Extract the [x, y] coordinate from the center of the cell holding the provided text.  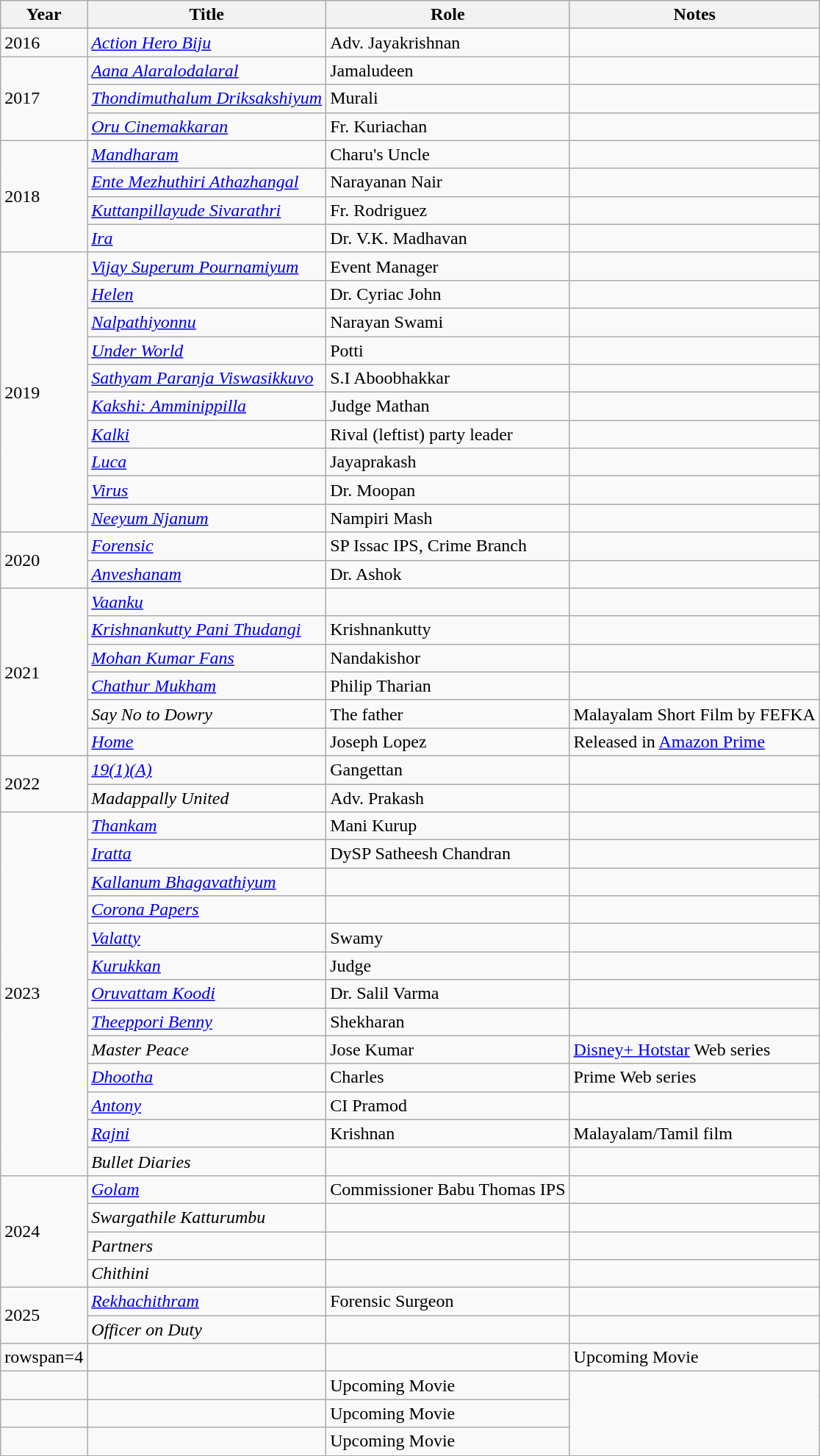
2021 [44, 672]
Nampiri Mash [448, 518]
The father [448, 714]
Neeyum Njanum [207, 518]
Krishnankutty Pani Thudangi [207, 630]
Swamy [448, 938]
Jamaludeen [448, 71]
Commissioner Babu Thomas IPS [448, 1189]
Corona Papers [207, 910]
Narayan Swami [448, 322]
SP Issac IPS, Crime Branch [448, 546]
Vaanku [207, 602]
Dr. Moopan [448, 490]
Krishnan [448, 1133]
Mohan Kumar Fans [207, 658]
2019 [44, 392]
2018 [44, 196]
Vijay Superum Pournamiyum [207, 266]
Narayanan Nair [448, 182]
Malayalam/Tamil film [694, 1133]
Dr. Ashok [448, 574]
Officer on Duty [207, 1330]
Kalki [207, 434]
DySP Satheesh Chandran [448, 854]
2023 [44, 994]
Philip Tharian [448, 686]
Disney+ Hotstar Web series [694, 1050]
2024 [44, 1231]
2016 [44, 43]
Rajni [207, 1133]
Nandakishor [448, 658]
Mandharam [207, 154]
Charles [448, 1077]
Dhootha [207, 1077]
Adv. Prakash [448, 797]
Bullet Diaries [207, 1161]
Judge [448, 966]
Sathyam Paranja Viswasikkuvo [207, 379]
Partners [207, 1246]
Murali [448, 98]
Kallanum Bhagavathiyum [207, 882]
Madappally United [207, 797]
Theeppori Benny [207, 1022]
Chathur Mukham [207, 686]
Virus [207, 490]
2025 [44, 1316]
Kuttanpillayude Sivarathri [207, 210]
CI Pramod [448, 1105]
Gangettan [448, 770]
Aana Alaralodalaral [207, 71]
Golam [207, 1189]
Shekharan [448, 1022]
Ente Mezhuthiri Athazhangal [207, 182]
Rival (leftist) party leader [448, 434]
Jose Kumar [448, 1050]
Dr. V.K. Madhavan [448, 238]
Forensic [207, 546]
Oruvattam Koodi [207, 994]
Ira [207, 238]
Say No to Dowry [207, 714]
Malayalam Short Film by FEFKA [694, 714]
Thondimuthalum Driksakshiyum [207, 98]
Fr. Kuriachan [448, 126]
Jayaprakash [448, 462]
Home [207, 742]
Kakshi: Amminippilla [207, 406]
2022 [44, 783]
2017 [44, 98]
Rekhachithram [207, 1302]
Action Hero Biju [207, 43]
Notes [694, 15]
Judge Mathan [448, 406]
Iratta [207, 854]
Kurukkan [207, 966]
Krishnankutty [448, 630]
Valatty [207, 938]
S.I Aboobhakkar [448, 379]
rowspan=4 [44, 1358]
Chithini [207, 1274]
Title [207, 15]
Released in Amazon Prime [694, 742]
Luca [207, 462]
Antony [207, 1105]
Event Manager [448, 266]
Under World [207, 351]
Anveshanam [207, 574]
Fr. Rodriguez [448, 210]
Joseph Lopez [448, 742]
19(1)(A) [207, 770]
Forensic Surgeon [448, 1302]
Adv. Jayakrishnan [448, 43]
Charu's Uncle [448, 154]
Potti [448, 351]
Year [44, 15]
Master Peace [207, 1050]
Oru Cinemakkaran [207, 126]
Swargathile Katturumbu [207, 1217]
Nalpathiyonnu [207, 322]
Helen [207, 294]
2020 [44, 560]
Mani Kurup [448, 826]
Thankam [207, 826]
Prime Web series [694, 1077]
Dr. Cyriac John [448, 294]
Dr. Salil Varma [448, 994]
Role [448, 15]
